Provide the [x, y] coordinate of the cell's center where the given text is located.  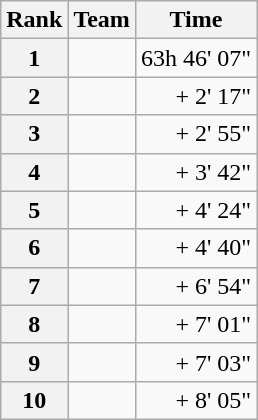
+ 2' 55" [196, 134]
2 [34, 96]
9 [34, 362]
5 [34, 210]
8 [34, 324]
+ 4' 24" [196, 210]
1 [34, 58]
+ 8' 05" [196, 400]
+ 7' 03" [196, 362]
+ 3' 42" [196, 172]
Time [196, 20]
7 [34, 286]
Team [102, 20]
4 [34, 172]
10 [34, 400]
Rank [34, 20]
3 [34, 134]
+ 6' 54" [196, 286]
+ 7' 01" [196, 324]
+ 2' 17" [196, 96]
63h 46' 07" [196, 58]
+ 4' 40" [196, 248]
6 [34, 248]
